Capture the cell that displays the provided text and extract its (X, Y) central coordinate. 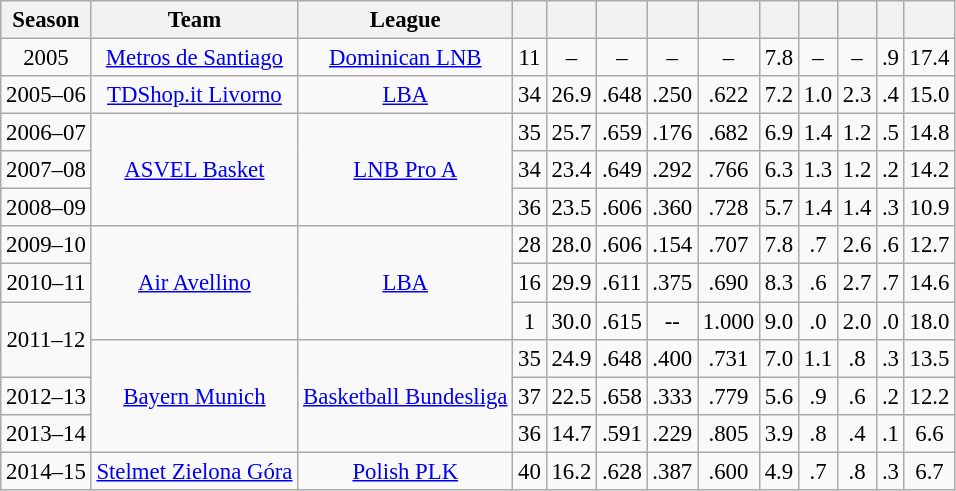
30.0 (571, 321)
.731 (729, 358)
12.7 (929, 245)
40 (530, 471)
.333 (672, 396)
28 (530, 245)
25.7 (571, 133)
Season (46, 20)
2014–15 (46, 471)
2005–06 (46, 95)
2009–10 (46, 245)
8.3 (778, 283)
.805 (729, 433)
14.6 (929, 283)
11 (530, 58)
14.8 (929, 133)
LNB Pro A (406, 170)
.292 (672, 170)
.622 (729, 95)
5.6 (778, 396)
.728 (729, 208)
.615 (622, 321)
.387 (672, 471)
.766 (729, 170)
16 (530, 283)
.690 (729, 283)
22.5 (571, 396)
-- (672, 321)
2008–09 (46, 208)
Team (194, 20)
14.7 (571, 433)
23.4 (571, 170)
26.9 (571, 95)
18.0 (929, 321)
6.3 (778, 170)
16.2 (571, 471)
.658 (622, 396)
14.2 (929, 170)
Basketball Bundesliga (406, 396)
Bayern Munich (194, 396)
24.9 (571, 358)
2005 (46, 58)
29.9 (571, 283)
7.2 (778, 95)
3.9 (778, 433)
37 (530, 396)
2006–07 (46, 133)
9.0 (778, 321)
5.7 (778, 208)
7.0 (778, 358)
.400 (672, 358)
.649 (622, 170)
ASVEL Basket (194, 170)
17.4 (929, 58)
.154 (672, 245)
.611 (622, 283)
.5 (891, 133)
10.9 (929, 208)
6.6 (929, 433)
2007–08 (46, 170)
.1 (891, 433)
1.0 (818, 95)
Air Avellino (194, 282)
13.5 (929, 358)
1.000 (729, 321)
4.9 (778, 471)
.682 (729, 133)
2013–14 (46, 433)
1 (530, 321)
Dominican LNB (406, 58)
2012–13 (46, 396)
League (406, 20)
2010–11 (46, 283)
.628 (622, 471)
TDShop.it Livorno (194, 95)
.250 (672, 95)
2.0 (858, 321)
.360 (672, 208)
.375 (672, 283)
Metros de Santiago (194, 58)
2.6 (858, 245)
2.7 (858, 283)
2011–12 (46, 340)
.779 (729, 396)
Polish PLK (406, 471)
.600 (729, 471)
23.5 (571, 208)
15.0 (929, 95)
.659 (622, 133)
28.0 (571, 245)
1.1 (818, 358)
1.3 (818, 170)
.591 (622, 433)
.229 (672, 433)
12.2 (929, 396)
.176 (672, 133)
2.3 (858, 95)
6.7 (929, 471)
.707 (729, 245)
6.9 (778, 133)
Stelmet Zielona Góra (194, 471)
